Find where the given text appears and provide that cell's center as [X, Y] coordinate. 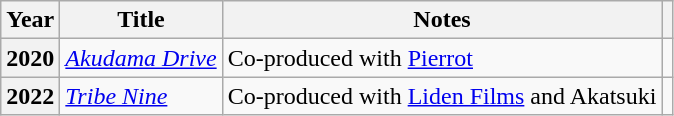
Co-produced with Liden Films and Akatsuki [442, 96]
Akudama Drive [141, 58]
2020 [30, 58]
Title [141, 20]
Co-produced with Pierrot [442, 58]
Tribe Nine [141, 96]
Notes [442, 20]
Year [30, 20]
2022 [30, 96]
